From the cell containing the given text, extract its center point as (x, y) coordinate. 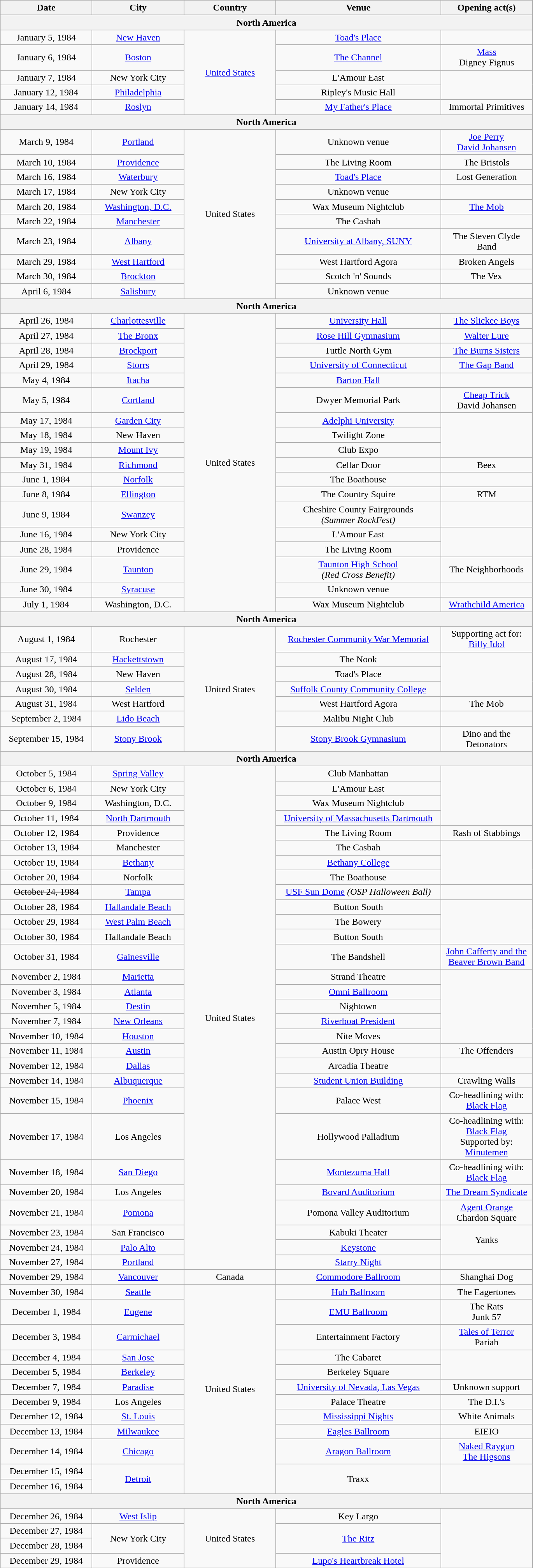
October 24, 1984 (46, 892)
Hub Ballroom (358, 1292)
December 4, 1984 (46, 1357)
October 9, 1984 (46, 803)
November 29, 1984 (46, 1277)
April 27, 1984 (46, 336)
December 14, 1984 (46, 1452)
University at Albany, SUNY (358, 241)
The Vex (486, 276)
EIEIO (486, 1431)
Traxx (358, 1479)
March 20, 1984 (46, 207)
Boston (138, 58)
University of Massachusetts Dartmouth (358, 818)
Eugene (138, 1312)
Club Expo (358, 450)
My Father's Place (358, 107)
Berkeley Square (358, 1372)
March 17, 1984 (46, 192)
June 28, 1984 (46, 549)
Carmichael (138, 1337)
Canada (230, 1277)
November 11, 1984 (46, 1051)
October 28, 1984 (46, 907)
University of Nevada, Las Vegas (358, 1387)
Walter Lure (486, 336)
October 11, 1984 (46, 818)
Agent OrangeChardon Square (486, 1213)
March 30, 1984 (46, 276)
The Steven Clyde Band (486, 241)
The Bristols (486, 162)
The Bandshell (358, 956)
January 12, 1984 (46, 92)
April 28, 1984 (46, 350)
USF Sun Dome (OSP Halloween Ball) (358, 892)
May 4, 1984 (46, 380)
Spring Valley (138, 774)
Ellington (138, 495)
Date (46, 8)
September 15, 1984 (46, 738)
Country (230, 8)
Opening act(s) (486, 8)
Destin (138, 1007)
March 16, 1984 (46, 177)
December 7, 1984 (46, 1387)
Charlottesville (138, 321)
November 18, 1984 (46, 1172)
Starry Night (358, 1262)
March 9, 1984 (46, 142)
Joe PerryDavid Johansen (486, 142)
August 28, 1984 (46, 674)
Stony Brook (138, 738)
The Country Squire (358, 495)
Lost Generation (486, 177)
Pomona Valley Auditorium (358, 1213)
Brockton (138, 276)
July 1, 1984 (46, 604)
March 10, 1984 (46, 162)
Aragon Ballroom (358, 1452)
Rose Hill Gymnasium (358, 336)
Strand Theatre (358, 977)
Selden (138, 689)
Wrathchild America (486, 604)
March 29, 1984 (46, 262)
Arcadia Theatre (358, 1066)
Scotch 'n' Sounds (358, 276)
Garden City (138, 420)
The Gap Band (486, 365)
Richmond (138, 465)
Salisbury (138, 291)
November 10, 1984 (46, 1036)
Pomona (138, 1213)
December 13, 1984 (46, 1431)
Tales of TerrorPariah (486, 1337)
June 9, 1984 (46, 515)
November 15, 1984 (46, 1100)
The Offenders (486, 1051)
August 30, 1984 (46, 689)
Syracuse (138, 590)
Austin Opry House (358, 1051)
November 17, 1984 (46, 1136)
June 29, 1984 (46, 569)
The Nook (358, 659)
November 24, 1984 (46, 1247)
August 17, 1984 (46, 659)
December 15, 1984 (46, 1471)
August 31, 1984 (46, 704)
Montezuma Hall (358, 1172)
Milwaukee (138, 1431)
Kabuki Theater (358, 1232)
John Cafferty and the Beaver Brown Band (486, 956)
Nite Moves (358, 1036)
Lido Beach (138, 718)
Waterbury (138, 177)
The Channel (358, 58)
Club Manhattan (358, 774)
October 30, 1984 (46, 936)
May 17, 1984 (46, 420)
Unknown support (486, 1387)
Crawling Walls (486, 1081)
Houston (138, 1036)
Beex (486, 465)
North Dartmouth (138, 818)
Tampa (138, 892)
Detroit (138, 1479)
Stony Brook Gymnasium (358, 738)
Supporting act for:Billy Idol (486, 639)
Barton Hall (358, 380)
Bethany College (358, 862)
October 12, 1984 (46, 833)
RTM (486, 495)
November 7, 1984 (46, 1021)
November 3, 1984 (46, 992)
March 22, 1984 (46, 222)
November 30, 1984 (46, 1292)
October 13, 1984 (46, 848)
Broken Angels (486, 262)
City (138, 8)
October 19, 1984 (46, 862)
November 21, 1984 (46, 1213)
Seattle (138, 1292)
St. Louis (138, 1417)
The Cabaret (358, 1357)
Dallas (138, 1066)
December 12, 1984 (46, 1417)
November 27, 1984 (46, 1262)
December 5, 1984 (46, 1372)
Lupo's Heartbreak Hotel (358, 1560)
Palace Theatre (358, 1402)
EMU Ballroom (358, 1312)
Entertainment Factory (358, 1337)
Taunton (138, 569)
Albuquerque (138, 1081)
Paradise (138, 1387)
Taunton High School(Red Cross Benefit) (358, 569)
December 27, 1984 (46, 1531)
Tuttle North Gym (358, 350)
August 1, 1984 (46, 639)
Yanks (486, 1240)
Twilight Zone (358, 435)
Student Union Building (358, 1081)
January 7, 1984 (46, 77)
Berkeley (138, 1372)
The Slickee Boys (486, 321)
April 26, 1984 (46, 321)
Marietta (138, 977)
May 19, 1984 (46, 450)
October 31, 1984 (46, 956)
The Neighborhoods (486, 569)
MassDigney Fignus (486, 58)
The Burns Sisters (486, 350)
The Bowery (358, 922)
Mississippi Nights (358, 1417)
December 3, 1984 (46, 1337)
Philadelphia (138, 92)
December 16, 1984 (46, 1486)
Rash of Stabbings (486, 833)
The Ritz (358, 1538)
University of Connecticut (358, 365)
Palo Alto (138, 1247)
West Islip (138, 1516)
December 28, 1984 (46, 1545)
University Hall (358, 321)
Palace West (358, 1100)
Eagles Ballroom (358, 1431)
Hollywood Palladium (358, 1136)
March 23, 1984 (46, 241)
Adelphi University (358, 420)
Naked RaygunThe Higsons (486, 1452)
June 16, 1984 (46, 535)
November 20, 1984 (46, 1192)
Gainesville (138, 956)
November 23, 1984 (46, 1232)
November 2, 1984 (46, 977)
December 29, 1984 (46, 1560)
November 5, 1984 (46, 1007)
San Diego (138, 1172)
Vancouver (138, 1277)
December 26, 1984 (46, 1516)
The D.I.'s (486, 1402)
June 8, 1984 (46, 495)
West Palm Beach (138, 922)
Dino and the Detonators (486, 738)
Venue (358, 8)
Storrs (138, 365)
Dwyer Memorial Park (358, 400)
Cheap TrickDavid Johansen (486, 400)
Roslyn (138, 107)
May 31, 1984 (46, 465)
October 6, 1984 (46, 788)
January 6, 1984 (46, 58)
Brockport (138, 350)
The RatsJunk 57 (486, 1312)
Key Largo (358, 1516)
The Eagertones (486, 1292)
New Orleans (138, 1021)
May 5, 1984 (46, 400)
Bovard Auditorium (358, 1192)
Itacha (138, 380)
April 29, 1984 (46, 365)
Albany (138, 241)
November 12, 1984 (46, 1066)
Swanzey (138, 515)
December 9, 1984 (46, 1402)
The Dream Syndicate (486, 1192)
San Francisco (138, 1232)
Suffolk County Community College (358, 689)
Phoenix (138, 1100)
January 14, 1984 (46, 107)
White Animals (486, 1417)
Rochester (138, 639)
October 5, 1984 (46, 774)
May 18, 1984 (46, 435)
Omni Ballroom (358, 992)
The Bronx (138, 336)
Malibu Night Club (358, 718)
Keystone (358, 1247)
Cellar Door (358, 465)
June 30, 1984 (46, 590)
Riverboat President (358, 1021)
October 20, 1984 (46, 877)
June 1, 1984 (46, 480)
Commodore Ballroom (358, 1277)
Cheshire County Fairgrounds(Summer RockFest) (358, 515)
Rochester Community War Memorial (358, 639)
San Jose (138, 1357)
Hackettstown (138, 659)
November 14, 1984 (46, 1081)
April 6, 1984 (46, 291)
Co-headlining with:Black FlagSupported by:Minutemen (486, 1136)
Atlanta (138, 992)
Cortland (138, 400)
Austin (138, 1051)
Nightown (358, 1007)
September 2, 1984 (46, 718)
Shanghai Dog (486, 1277)
January 5, 1984 (46, 37)
December 1, 1984 (46, 1312)
Bethany (138, 862)
Chicago (138, 1452)
Immortal Primitives (486, 107)
Mount Ivy (138, 450)
October 29, 1984 (46, 922)
Ripley's Music Hall (358, 92)
